Search for the cell housing the specified text and yield its [X, Y] center coordinate. 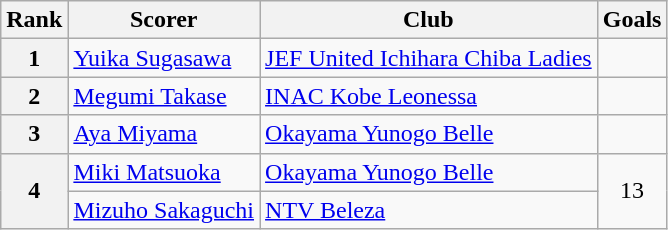
Scorer [164, 20]
Club [429, 20]
3 [34, 134]
NTV Beleza [429, 210]
Aya Miyama [164, 134]
Rank [34, 20]
Miki Matsuoka [164, 172]
JEF United Ichihara Chiba Ladies [429, 58]
INAC Kobe Leonessa [429, 96]
Megumi Takase [164, 96]
Yuika Sugasawa [164, 58]
4 [34, 191]
2 [34, 96]
Goals [632, 20]
Mizuho Sakaguchi [164, 210]
1 [34, 58]
13 [632, 191]
